Find where the given text appears and provide that cell's center as [X, Y] coordinate. 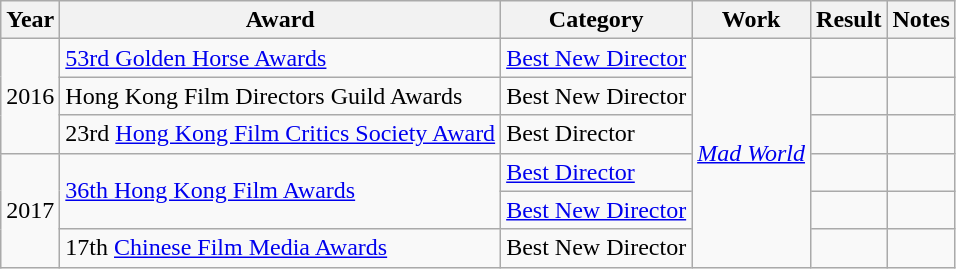
Result [849, 20]
2016 [30, 96]
53rd Golden Horse Awards [280, 58]
Notes [921, 20]
Work [752, 20]
Award [280, 20]
Year [30, 20]
17th Chinese Film Media Awards [280, 248]
2017 [30, 210]
23rd Hong Kong Film Critics Society Award [280, 134]
Hong Kong Film Directors Guild Awards [280, 96]
Category [596, 20]
Mad World [752, 153]
36th Hong Kong Film Awards [280, 191]
